Search for the cell housing the specified text and yield its [X, Y] center coordinate. 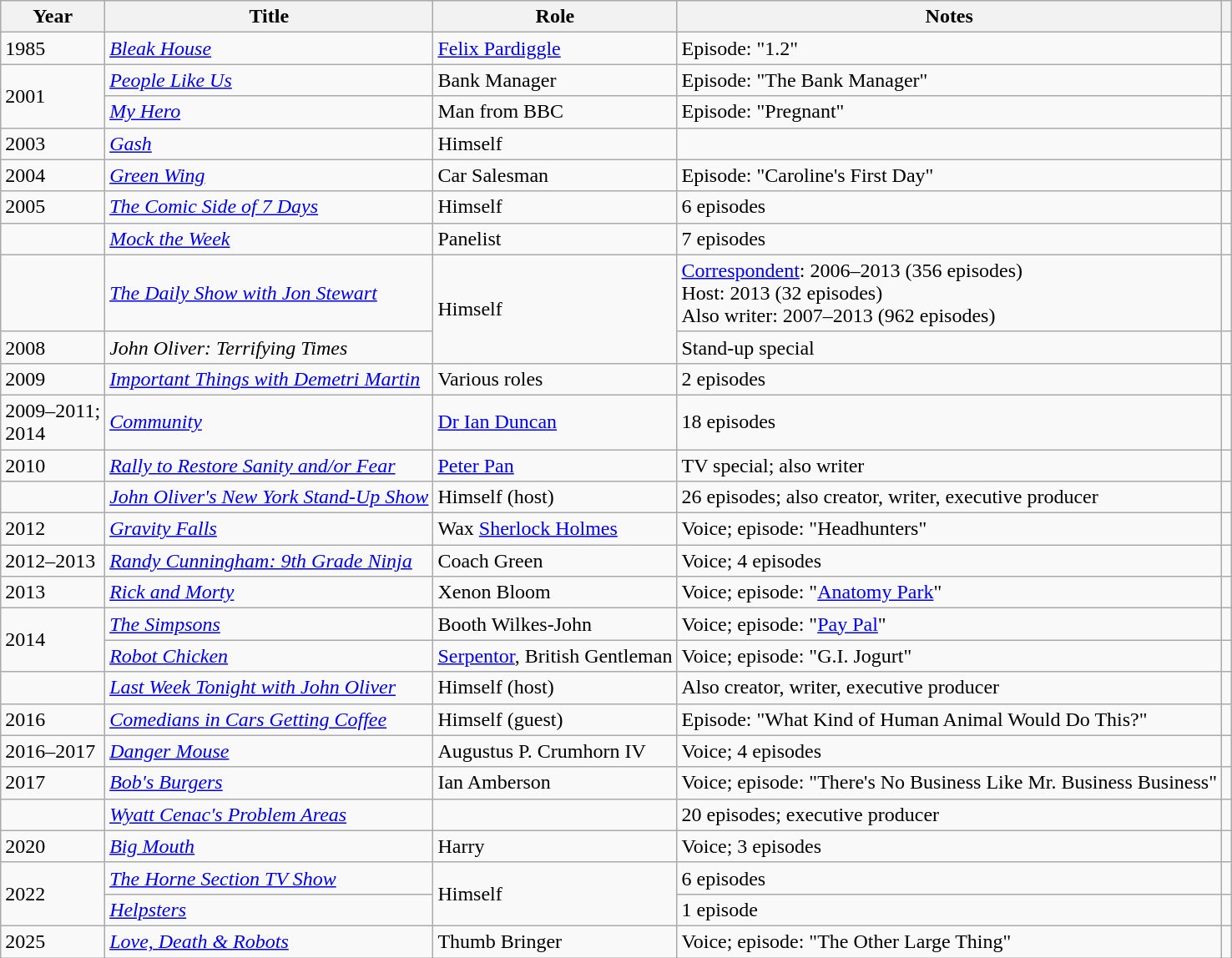
2013 [53, 592]
Comedians in Cars Getting Coffee [269, 719]
Danger Mouse [269, 751]
Also creator, writer, executive producer [949, 688]
20 episodes; executive producer [949, 814]
Xenon Bloom [555, 592]
Thumb Bringer [555, 941]
My Hero [269, 112]
2022 [53, 894]
Title [269, 17]
Felix Pardiggle [555, 48]
2012 [53, 529]
Robot Chicken [269, 656]
2009 [53, 379]
Episode: "Caroline's First Day" [949, 175]
Randy Cunningham: 9th Grade Ninja [269, 561]
2016 [53, 719]
Voice; episode: "Headhunters" [949, 529]
John Oliver's New York Stand-Up Show [269, 497]
Last Week Tonight with John Oliver [269, 688]
Various roles [555, 379]
Helpsters [269, 910]
2 episodes [949, 379]
Voice; 3 episodes [949, 846]
Episode: "The Bank Manager" [949, 80]
Panelist [555, 239]
1985 [53, 48]
Wyatt Cenac's Problem Areas [269, 814]
The Horne Section TV Show [269, 878]
Bank Manager [555, 80]
Serpentor, British Gentleman [555, 656]
Year [53, 17]
26 episodes; also creator, writer, executive producer [949, 497]
Wax Sherlock Holmes [555, 529]
2004 [53, 175]
2003 [53, 144]
The Daily Show with Jon Stewart [269, 293]
Community [269, 422]
Big Mouth [269, 846]
Bob's Burgers [269, 783]
2005 [53, 207]
2001 [53, 96]
Role [555, 17]
2014 [53, 640]
Mock the Week [269, 239]
Stand-up special [949, 347]
TV special; also writer [949, 465]
Gash [269, 144]
2020 [53, 846]
Coach Green [555, 561]
Peter Pan [555, 465]
18 episodes [949, 422]
Episode: "What Kind of Human Animal Would Do This?" [949, 719]
Rally to Restore Sanity and/or Fear [269, 465]
Ian Amberson [555, 783]
Man from BBC [555, 112]
Voice; episode: "There's No Business Like Mr. Business Business" [949, 783]
The Comic Side of 7 Days [269, 207]
Episode: "1.2" [949, 48]
Voice; episode: "Anatomy Park" [949, 592]
Episode: "Pregnant" [949, 112]
Love, Death & Robots [269, 941]
2016–2017 [53, 751]
Himself (guest) [555, 719]
2008 [53, 347]
Bleak House [269, 48]
Car Salesman [555, 175]
Gravity Falls [269, 529]
1 episode [949, 910]
People Like Us [269, 80]
Augustus P. Crumhorn IV [555, 751]
7 episodes [949, 239]
Notes [949, 17]
Harry [555, 846]
The Simpsons [269, 624]
Dr Ian Duncan [555, 422]
Rick and Morty [269, 592]
2017 [53, 783]
2012–2013 [53, 561]
John Oliver: Terrifying Times [269, 347]
Voice; episode: "G.I. Jogurt" [949, 656]
2025 [53, 941]
Green Wing [269, 175]
Voice; episode: "The Other Large Thing" [949, 941]
Booth Wilkes-John [555, 624]
Correspondent: 2006–2013 (356 episodes)Host: 2013 (32 episodes)Also writer: 2007–2013 (962 episodes) [949, 293]
2010 [53, 465]
2009–2011; 2014 [53, 422]
Voice; episode: "Pay Pal" [949, 624]
Important Things with Demetri Martin [269, 379]
